Return (X, Y) of the center of cell containing provided text 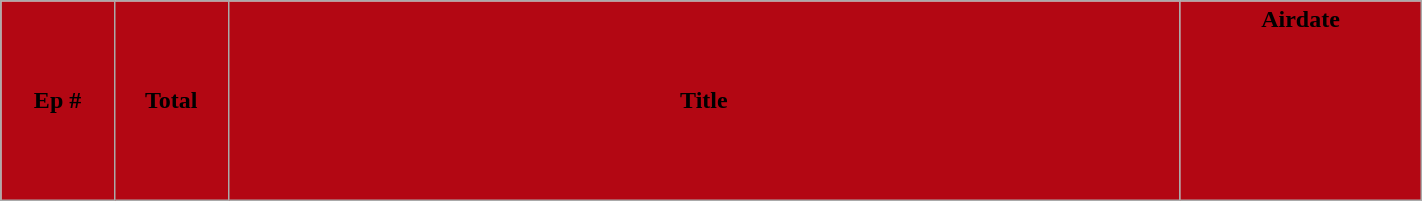
Total (171, 101)
Title (704, 101)
Airdate (1300, 101)
Ep # (58, 101)
